Return the (X, Y) coordinate for the center point of the cell that contains the specified text.  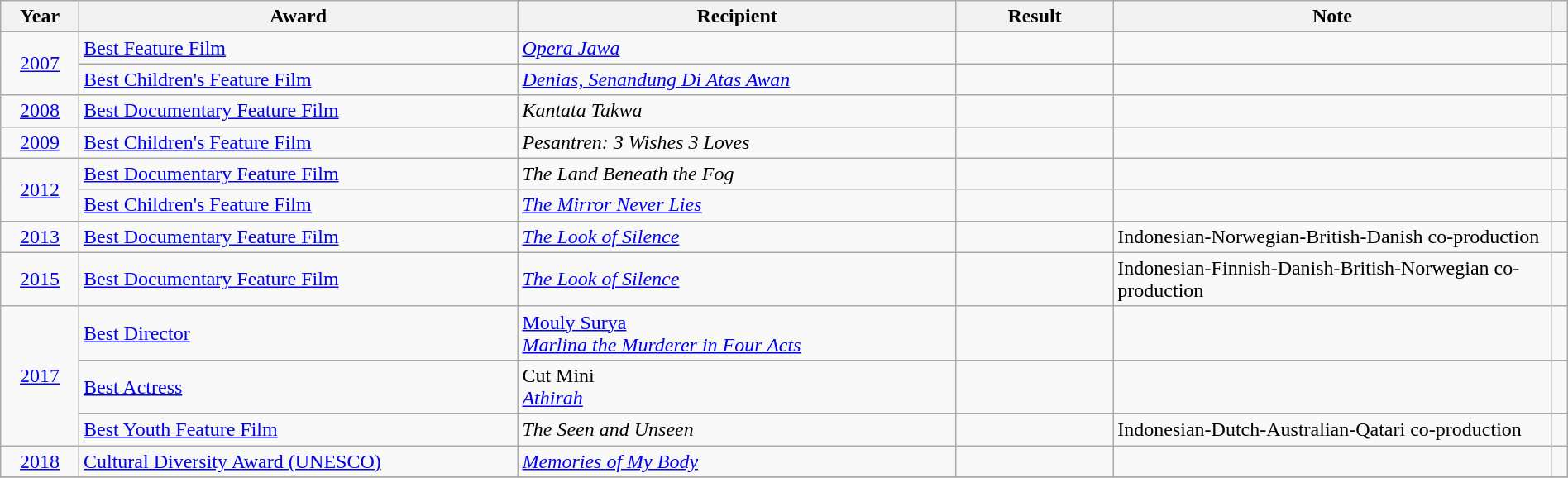
The Mirror Never Lies (737, 205)
Indonesian-Dutch-Australian-Qatari co-production (1332, 429)
Cultural Diversity Award (UNESCO) (298, 461)
2015 (40, 280)
2013 (40, 237)
The Land Beneath the Fog (737, 174)
2008 (40, 111)
2017 (40, 375)
Pesantren: 3 Wishes 3 Loves (737, 142)
Denias, Senandung Di Atas Awan (737, 79)
Mouly SuryaMarlina the Murderer in Four Acts (737, 332)
Best Youth Feature Film (298, 429)
Indonesian-Finnish-Danish-British-Norwegian co-production (1332, 280)
2007 (40, 64)
Year (40, 17)
2012 (40, 189)
Indonesian-Norwegian-British-Danish co-production (1332, 237)
Best Feature Film (298, 48)
Opera Jawa (737, 48)
Cut MiniAthirah (737, 387)
Note (1332, 17)
Recipient (737, 17)
2009 (40, 142)
Result (1034, 17)
2018 (40, 461)
The Seen and Unseen (737, 429)
Best Actress (298, 387)
Memories of My Body (737, 461)
Award (298, 17)
Kantata Takwa (737, 111)
Best Director (298, 332)
